Return [X, Y] of the center of cell containing provided text 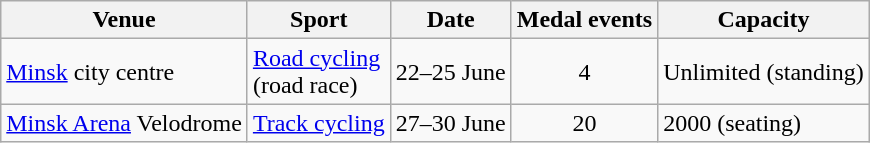
Date [450, 20]
22–25 June [450, 72]
27–30 June [450, 123]
2000 (seating) [764, 123]
Venue [124, 20]
Road cycling(road race) [318, 72]
Minsk Arena Velodrome [124, 123]
Unlimited (standing) [764, 72]
Track cycling [318, 123]
4 [584, 72]
Medal events [584, 20]
20 [584, 123]
Capacity [764, 20]
Sport [318, 20]
Minsk city centre [124, 72]
